Return the [X, Y] coordinate for the center point of the cell that contains the specified text.  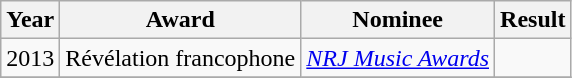
Award [180, 20]
Révélation francophone [180, 58]
Year [30, 20]
2013 [30, 58]
NRJ Music Awards [398, 58]
Nominee [398, 20]
Result [533, 20]
